Scan for the cell matching the given text and deliver its (x, y) coordinate at center. 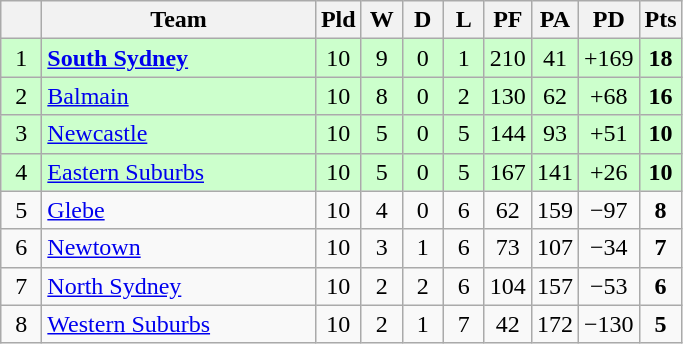
Balmain (179, 96)
D (422, 20)
157 (554, 286)
73 (508, 248)
Pld (338, 20)
9 (382, 58)
PD (608, 20)
18 (660, 58)
172 (554, 324)
−97 (608, 210)
167 (508, 172)
+68 (608, 96)
Pts (660, 20)
North Sydney (179, 286)
Newcastle (179, 134)
159 (554, 210)
Team (179, 20)
Western Suburbs (179, 324)
104 (508, 286)
South Sydney (179, 58)
16 (660, 96)
41 (554, 58)
Eastern Suburbs (179, 172)
210 (508, 58)
+51 (608, 134)
Glebe (179, 210)
144 (508, 134)
+26 (608, 172)
W (382, 20)
Newtown (179, 248)
−34 (608, 248)
−130 (608, 324)
42 (508, 324)
L (464, 20)
PF (508, 20)
141 (554, 172)
107 (554, 248)
+169 (608, 58)
130 (508, 96)
−53 (608, 286)
93 (554, 134)
PA (554, 20)
